Identify which cell holds the provided text, then report its (x, y) central coordinate. 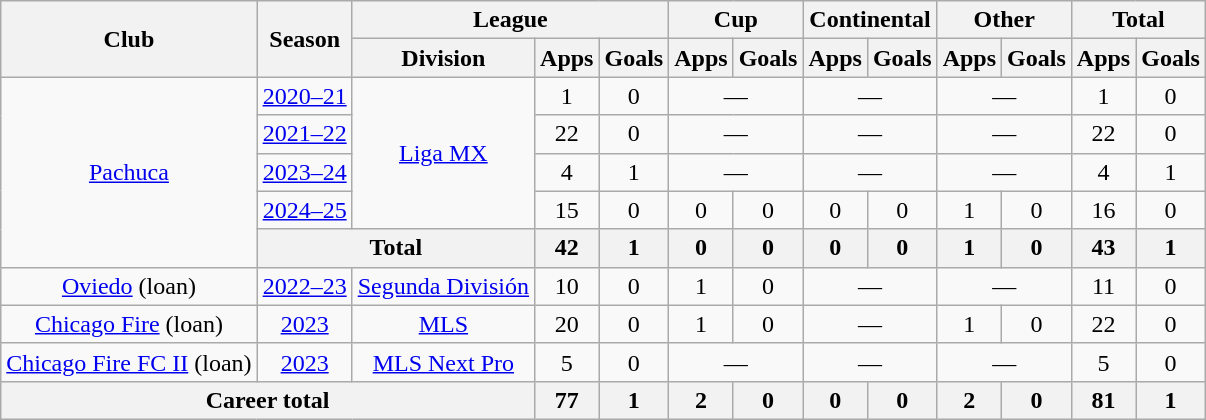
MLS (443, 324)
Division (443, 58)
2023–24 (304, 172)
15 (567, 210)
2022–23 (304, 286)
2021–22 (304, 134)
Chicago Fire (loan) (129, 324)
2020–21 (304, 96)
11 (1103, 286)
81 (1103, 400)
Season (304, 39)
42 (567, 248)
Continental (870, 20)
20 (567, 324)
Liga MX (443, 153)
Other (1004, 20)
Career total (268, 400)
10 (567, 286)
MLS Next Pro (443, 362)
16 (1103, 210)
2024–25 (304, 210)
Oviedo (loan) (129, 286)
Club (129, 39)
Chicago Fire FC II (loan) (129, 362)
43 (1103, 248)
League (510, 20)
Cup (736, 20)
Pachuca (129, 172)
Segunda División (443, 286)
77 (567, 400)
